Extract the (X, Y) coordinate from the center of the cell holding the provided text.  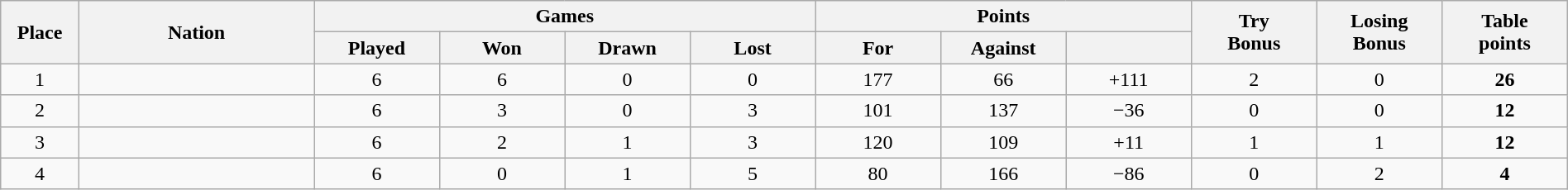
LosingBonus (1379, 32)
166 (1003, 173)
66 (1003, 79)
Against (1003, 48)
Drawn (628, 48)
+111 (1129, 79)
5 (753, 173)
120 (878, 142)
−86 (1129, 173)
Games (565, 17)
Won (502, 48)
177 (878, 79)
For (878, 48)
Lost (753, 48)
−36 (1129, 111)
Points (1004, 17)
101 (878, 111)
TryBonus (1254, 32)
Tablepoints (1505, 32)
+11 (1129, 142)
26 (1505, 79)
80 (878, 173)
109 (1003, 142)
Nation (196, 32)
Played (377, 48)
Place (40, 32)
137 (1003, 111)
